Output the [x, y] coordinate of the center of the cell containing the given text.  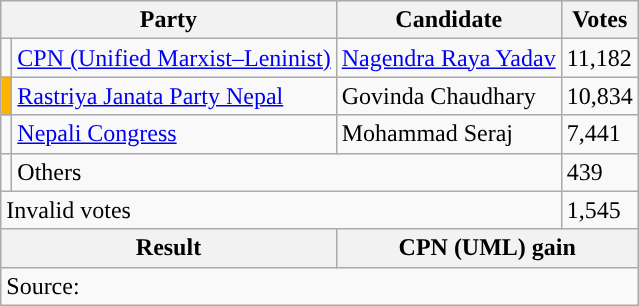
7,441 [600, 134]
11,182 [600, 58]
10,834 [600, 96]
Party [168, 20]
1,545 [600, 210]
CPN (Unified Marxist–Leninist) [174, 58]
CPN (UML) gain [487, 248]
Govinda Chaudhary [448, 96]
Candidate [448, 20]
Rastriya Janata Party Nepal [174, 96]
Result [168, 248]
Mohammad Seraj [448, 134]
Source: [320, 286]
Votes [600, 20]
Nagendra Raya Yadav [448, 58]
Nepali Congress [174, 134]
439 [600, 172]
Others [286, 172]
Invalid votes [281, 210]
